Find where the given text appears and provide that cell's center as (x, y) coordinate. 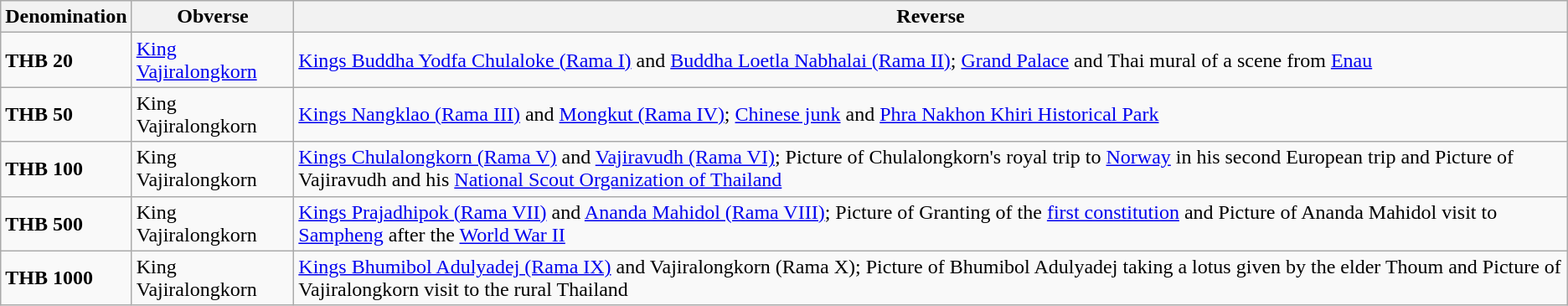
THB 100 (66, 169)
THB 500 (66, 223)
Denomination (66, 17)
THB 20 (66, 60)
Reverse (931, 17)
THB 1000 (66, 278)
THB 50 (66, 114)
Kings Nangklao (Rama III) and Mongkut (Rama IV); Chinese junk and Phra Nakhon Khiri Historical Park (931, 114)
Kings Buddha Yodfa Chulaloke (Rama I) and Buddha Loetla Nabhalai (Rama II); Grand Palace and Thai mural of a scene from Enau (931, 60)
Obverse (213, 17)
